Identify which cell holds the provided text, then report its (x, y) central coordinate. 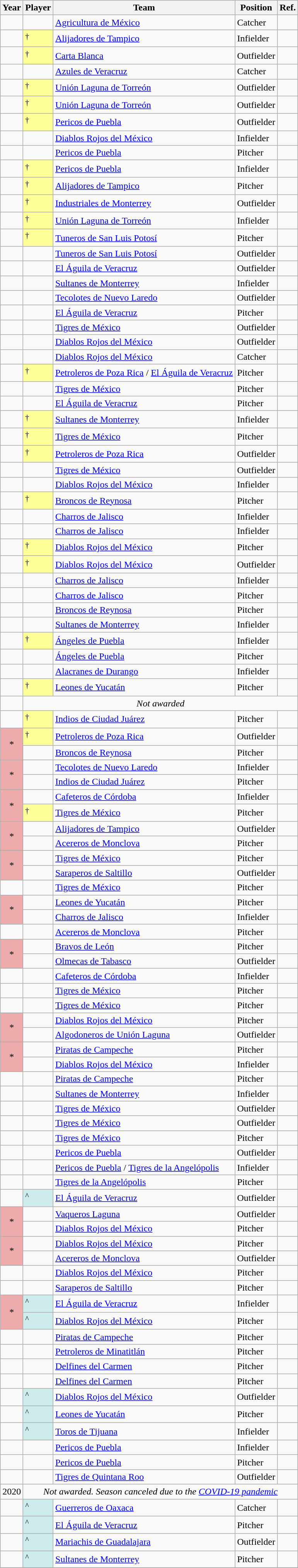
Alacranes de Durango (144, 671)
Guerreros de Oaxaca (144, 1508)
Olmecas de Tabasco (144, 961)
Pericos de Puebla / Tigres de la Angelópolis (144, 1167)
Bravos de León (144, 946)
Azules de Veracruz (144, 72)
Player (38, 8)
2020 (12, 1492)
Team (144, 8)
Petroleros de Poza Rica / El Águila de Veracruz (144, 373)
Agricultura de México (144, 22)
Carta Blanca (144, 56)
Tigres de Quintana Roo (144, 1477)
Ref. (288, 8)
Not awarded (161, 703)
Year (12, 8)
Petroleros de Minatitlán (144, 1351)
Tigres de la Angelópolis (144, 1182)
Industriales de Monterrey (144, 203)
Not awarded. Season canceled due to the COVID-19 pandemic (161, 1492)
Algodoneros de Unión Laguna (144, 1035)
Position (256, 8)
Mariachis de Guadalajara (144, 1542)
Toros de Tijuana (144, 1431)
Vaqueros Laguna (144, 1214)
